Output the [x, y] coordinate of the center of the cell containing the given text.  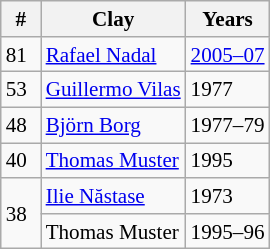
Björn Borg [114, 124]
38 [21, 214]
Guillermo Vilas [114, 90]
Years [228, 18]
2005–07 [228, 54]
48 [21, 124]
# [21, 18]
Clay [114, 18]
1977 [228, 90]
1995 [228, 160]
1973 [228, 196]
40 [21, 160]
1995–96 [228, 230]
81 [21, 54]
1977–79 [228, 124]
53 [21, 90]
Ilie Năstase [114, 196]
Rafael Nadal [114, 54]
